Locate the cell with the specified text and output its (X, Y) center coordinate. 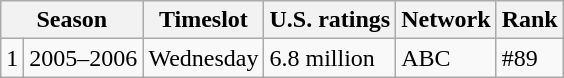
ABC (446, 58)
2005–2006 (84, 58)
1 (12, 58)
Network (446, 20)
6.8 million (330, 58)
Wednesday (204, 58)
U.S. ratings (330, 20)
Rank (530, 20)
Season (72, 20)
Timeslot (204, 20)
#89 (530, 58)
